Scan for the cell matching the given text and deliver its [x, y] coordinate at center. 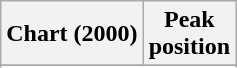
Peakposition [189, 34]
Chart (2000) [72, 34]
